Locate the cell with the specified text and output its (x, y) center coordinate. 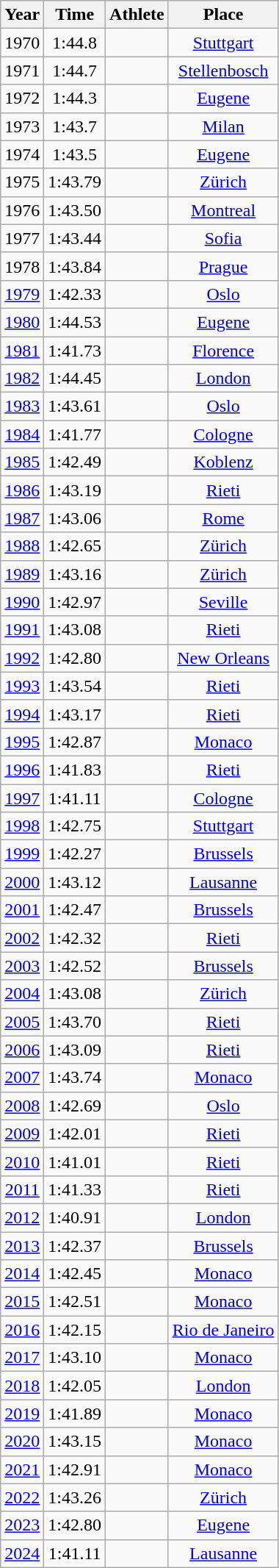
2010 (22, 1161)
Milan (223, 126)
2015 (22, 1302)
1988 (22, 546)
1:43.50 (75, 210)
1975 (22, 182)
2024 (22, 1553)
1:43.61 (75, 407)
1974 (22, 154)
Prague (223, 266)
Athlete (137, 15)
2022 (22, 1497)
1994 (22, 714)
2012 (22, 1217)
1987 (22, 518)
2003 (22, 966)
1970 (22, 43)
1997 (22, 798)
Florence (223, 351)
1981 (22, 351)
1991 (22, 630)
1992 (22, 658)
1:43.54 (75, 686)
1:42.69 (75, 1106)
2006 (22, 1050)
1:43.70 (75, 1022)
Sofia (223, 238)
1990 (22, 602)
Rio de Janeiro (223, 1330)
1:43.44 (75, 238)
1:42.05 (75, 1386)
2017 (22, 1358)
1:43.7 (75, 126)
2023 (22, 1525)
1978 (22, 266)
1983 (22, 407)
1:43.17 (75, 714)
1:43.10 (75, 1358)
2021 (22, 1469)
1:42.45 (75, 1274)
Montreal (223, 210)
Time (75, 15)
1976 (22, 210)
1:42.49 (75, 462)
1986 (22, 490)
Seville (223, 602)
1:43.26 (75, 1497)
2014 (22, 1274)
1993 (22, 686)
1979 (22, 294)
Year (22, 15)
1:44.3 (75, 99)
1972 (22, 99)
1:42.15 (75, 1330)
1995 (22, 742)
2016 (22, 1330)
1:43.09 (75, 1050)
1:43.16 (75, 574)
1:42.65 (75, 546)
2020 (22, 1442)
2001 (22, 910)
1996 (22, 770)
1982 (22, 379)
2011 (22, 1189)
1:41.33 (75, 1189)
1:42.75 (75, 826)
1:41.77 (75, 434)
1:43.15 (75, 1442)
1:44.45 (75, 379)
1:40.91 (75, 1217)
1:41.89 (75, 1414)
1:43.79 (75, 182)
1989 (22, 574)
Place (223, 15)
1:41.83 (75, 770)
1:42.97 (75, 602)
Koblenz (223, 462)
1:44.8 (75, 43)
1:42.33 (75, 294)
1:44.53 (75, 322)
1984 (22, 434)
1:42.87 (75, 742)
1971 (22, 71)
2005 (22, 1022)
2007 (22, 1078)
New Orleans (223, 658)
Rome (223, 518)
1999 (22, 854)
1:42.52 (75, 966)
1977 (22, 238)
1:42.37 (75, 1246)
1998 (22, 826)
2004 (22, 994)
1:43.5 (75, 154)
1:44.7 (75, 71)
1:43.84 (75, 266)
1:42.27 (75, 854)
1985 (22, 462)
2008 (22, 1106)
2002 (22, 938)
1980 (22, 322)
Stellenbosch (223, 71)
1:43.74 (75, 1078)
2009 (22, 1134)
1973 (22, 126)
1:42.01 (75, 1134)
2018 (22, 1386)
1:42.91 (75, 1469)
1:41.01 (75, 1161)
1:42.32 (75, 938)
1:43.06 (75, 518)
1:42.47 (75, 910)
1:43.19 (75, 490)
2019 (22, 1414)
1:42.51 (75, 1302)
2000 (22, 882)
1:41.73 (75, 351)
2013 (22, 1246)
1:43.12 (75, 882)
